From the cell containing the given text, extract its center point as [x, y] coordinate. 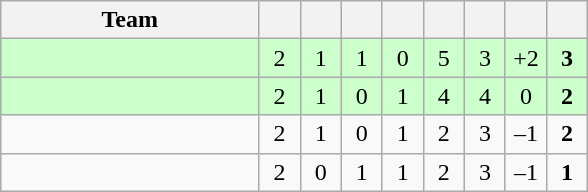
5 [444, 58]
Team [130, 20]
+2 [526, 58]
